Pinpoint the cell where the given text exists, returning its (x, y) midpoint coordinate. 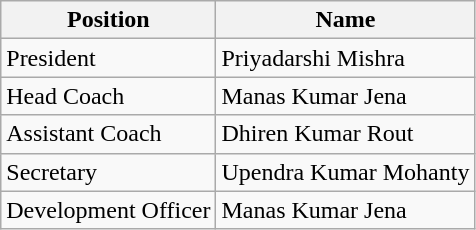
Upendra Kumar Mohanty (346, 172)
President (108, 58)
Head Coach (108, 96)
Assistant Coach (108, 134)
Position (108, 20)
Development Officer (108, 210)
Secretary (108, 172)
Dhiren Kumar Rout (346, 134)
Name (346, 20)
Priyadarshi Mishra (346, 58)
